Return the [x, y] coordinate for the center point of the cell that contains the specified text.  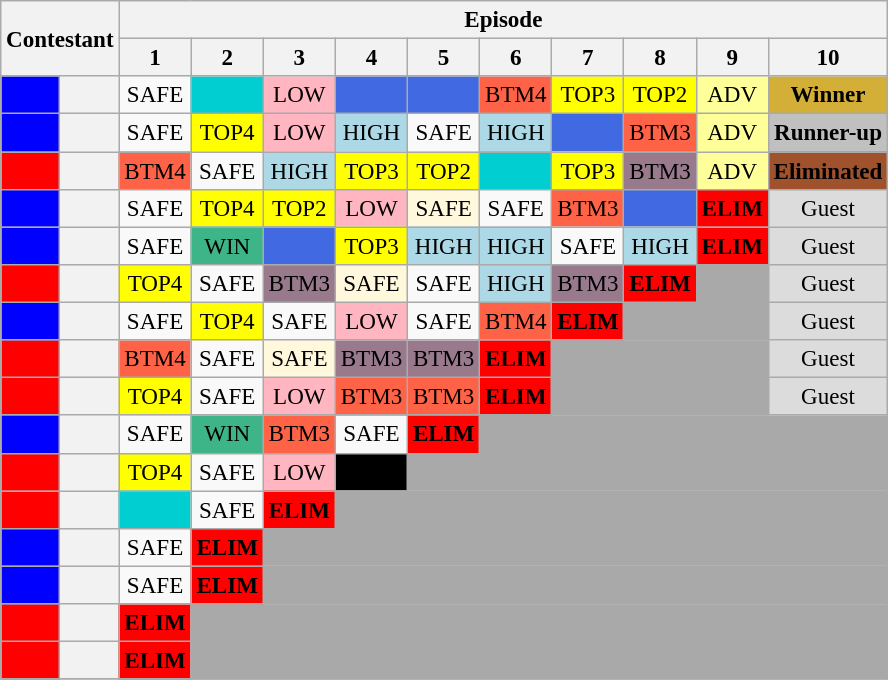
7 [588, 58]
6 [516, 58]
8 [660, 58]
Winner [828, 95]
9 [732, 58]
Contestant [60, 38]
10 [828, 58]
5 [444, 58]
3 [299, 58]
Eliminated [828, 171]
1 [155, 58]
2 [227, 58]
Episode [504, 20]
Runner-up [828, 133]
4 [371, 58]
